For the text-containing cell, return its midpoint in (X, Y) coordinate format. 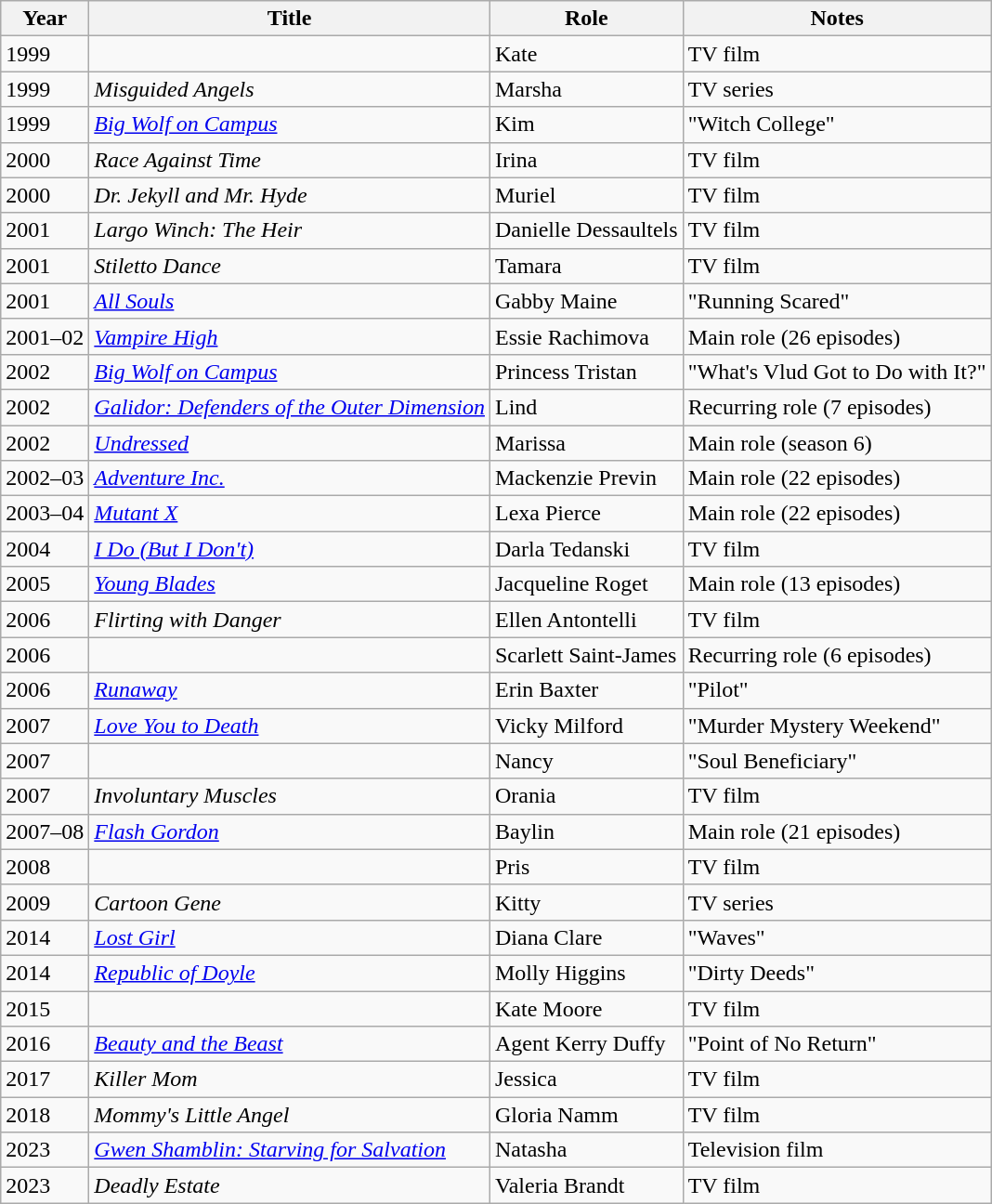
2003–04 (45, 514)
"Dirty Deeds" (837, 973)
Gwen Shamblin: Starving for Salvation (290, 1150)
Largo Winch: The Heir (290, 230)
Valeria Brandt (586, 1185)
Involuntary Muscles (290, 796)
Galidor: Defenders of the Outer Dimension (290, 407)
Marissa (586, 443)
2015 (45, 1008)
Baylin (586, 831)
"Witch College" (837, 124)
Natasha (586, 1150)
Lost Girl (290, 937)
Vicky Milford (586, 726)
"What's Vlud Got to Do with It?" (837, 372)
Marsha (586, 89)
Dr. Jekyll and Mr. Hyde (290, 195)
Role (586, 19)
Adventure Inc. (290, 478)
Year (45, 19)
2001–02 (45, 336)
Pris (586, 867)
Main role (13 episodes) (837, 584)
"Running Scared" (837, 301)
Agent Kerry Duffy (586, 1044)
Darla Tedanski (586, 549)
Orania (586, 796)
Danielle Dessaultels (586, 230)
Love You to Death (290, 726)
2002–03 (45, 478)
Lexa Pierce (586, 514)
Mommy's Little Angel (290, 1115)
Irina (586, 160)
Molly Higgins (586, 973)
"Point of No Return" (837, 1044)
Gabby Maine (586, 301)
Misguided Angels (290, 89)
Kim (586, 124)
"Pilot" (837, 690)
Jessica (586, 1080)
Diana Clare (586, 937)
Scarlett Saint-James (586, 655)
Mackenzie Previn (586, 478)
Cartoon Gene (290, 902)
Kate (586, 54)
Undressed (290, 443)
All Souls (290, 301)
"Murder Mystery Weekend" (837, 726)
Vampire High (290, 336)
Republic of Doyle (290, 973)
Essie Rachimova (586, 336)
Mutant X (290, 514)
Stiletto Dance (290, 266)
Recurring role (7 episodes) (837, 407)
Main role (season 6) (837, 443)
Runaway (290, 690)
Muriel (586, 195)
Title (290, 19)
Flirting with Danger (290, 620)
Notes (837, 19)
2016 (45, 1044)
Tamara (586, 266)
Main role (26 episodes) (837, 336)
Kitty (586, 902)
Television film (837, 1150)
"Soul Beneficiary" (837, 761)
2005 (45, 584)
Killer Mom (290, 1080)
Jacqueline Roget (586, 584)
I Do (But I Don't) (290, 549)
Princess Tristan (586, 372)
Ellen Antontelli (586, 620)
Beauty and the Beast (290, 1044)
Gloria Namm (586, 1115)
2009 (45, 902)
Erin Baxter (586, 690)
2018 (45, 1115)
Recurring role (6 episodes) (837, 655)
Young Blades (290, 584)
Deadly Estate (290, 1185)
Main role (21 episodes) (837, 831)
Race Against Time (290, 160)
"Waves" (837, 937)
2008 (45, 867)
2004 (45, 549)
Flash Gordon (290, 831)
Lind (586, 407)
2017 (45, 1080)
2007–08 (45, 831)
Kate Moore (586, 1008)
Nancy (586, 761)
